From the cell containing the given text, extract its center point as [X, Y] coordinate. 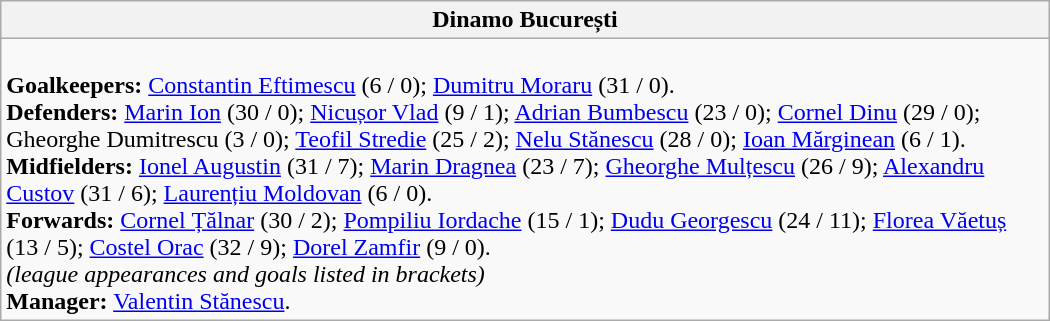
Dinamo București [525, 20]
